Identify which cell holds the provided text, then report its (x, y) central coordinate. 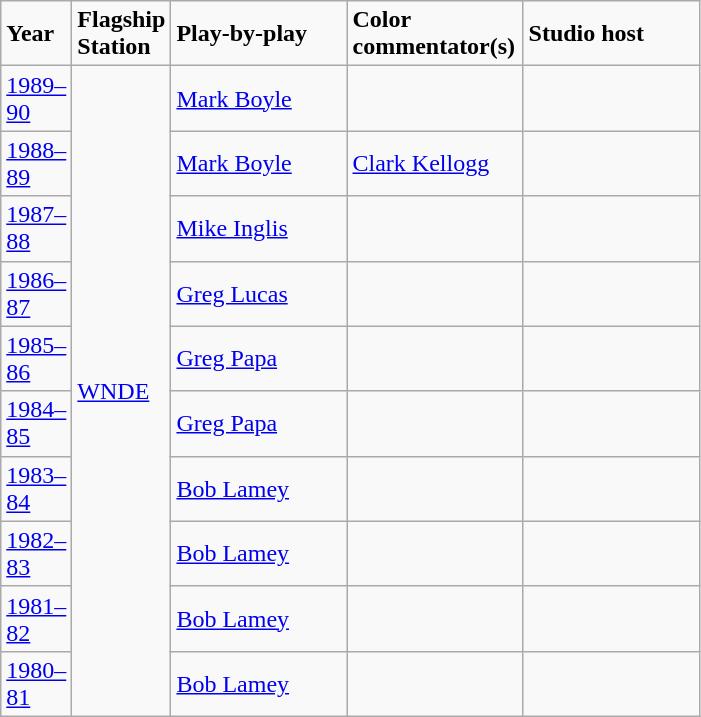
1986–87 (36, 294)
Clark Kellogg (435, 164)
WNDE (122, 392)
1988–89 (36, 164)
1980–81 (36, 684)
1985–86 (36, 358)
1989–90 (36, 98)
Studio host (611, 34)
Year (36, 34)
1982–83 (36, 554)
Color commentator(s) (435, 34)
1987–88 (36, 228)
1984–85 (36, 424)
Greg Lucas (259, 294)
1983–84 (36, 488)
1981–82 (36, 618)
Play-by-play (259, 34)
Mike Inglis (259, 228)
Flagship Station (122, 34)
